Scan for the cell matching the given text and deliver its (x, y) coordinate at center. 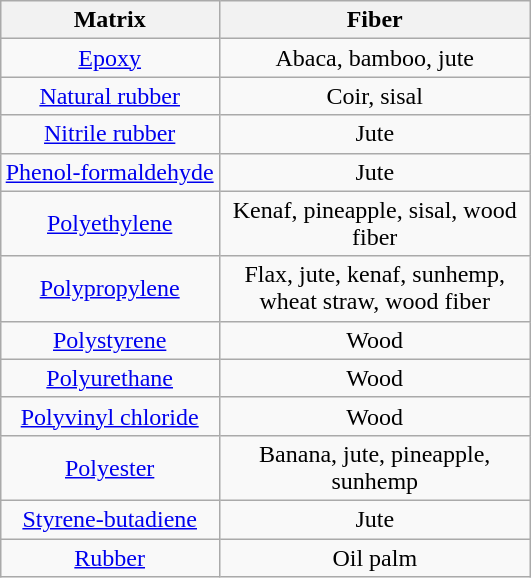
Styrene-butadiene (110, 519)
Polypropylene (110, 288)
Natural rubber (110, 96)
Polyester (110, 468)
Banana, jute, pineapple, sunhemp (374, 468)
Abaca, bamboo, jute (374, 58)
Polyethylene (110, 224)
Polystyrene (110, 340)
Epoxy (110, 58)
Polyvinyl chloride (110, 416)
Rubber (110, 557)
Phenol-formaldehyde (110, 172)
Kenaf, pineapple, sisal, wood fiber (374, 224)
Flax, jute, kenaf, sunhemp, wheat straw, wood fiber (374, 288)
Oil palm (374, 557)
Coir, sisal (374, 96)
Nitrile rubber (110, 134)
Fiber (374, 20)
Matrix (110, 20)
Polyurethane (110, 378)
